Capture the cell that displays the provided text and extract its (x, y) central coordinate. 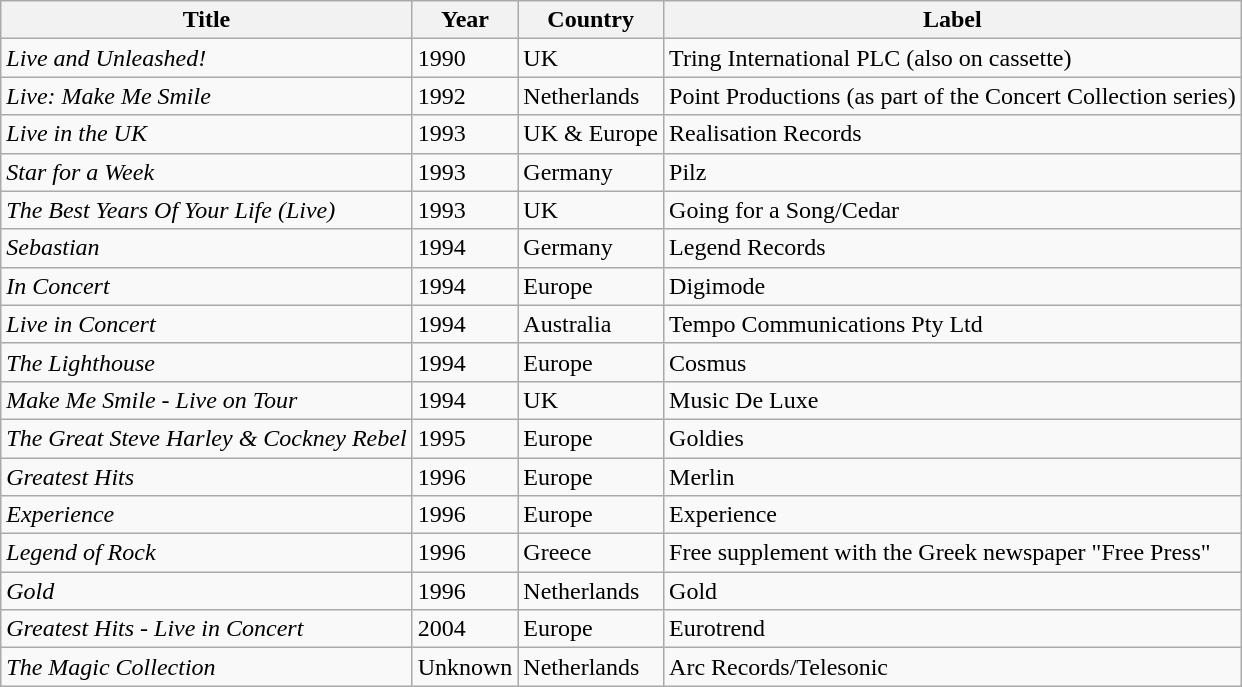
Greatest Hits - Live in Concert (206, 629)
Realisation Records (953, 134)
Label (953, 20)
1990 (465, 58)
1992 (465, 96)
Pilz (953, 172)
Point Productions (as part of the Concert Collection series) (953, 96)
2004 (465, 629)
Live in the UK (206, 134)
Sebastian (206, 248)
The Best Years Of Your Life (Live) (206, 210)
Legend of Rock (206, 553)
Digimode (953, 286)
The Great Steve Harley & Cockney Rebel (206, 438)
Year (465, 20)
Title (206, 20)
Goldies (953, 438)
Greatest Hits (206, 477)
Tring International PLC (also on cassette) (953, 58)
Australia (591, 324)
Live: Make Me Smile (206, 96)
Live in Concert (206, 324)
Tempo Communications Pty Ltd (953, 324)
The Lighthouse (206, 362)
Going for a Song/Cedar (953, 210)
Live and Unleashed! (206, 58)
Merlin (953, 477)
Country (591, 20)
Star for a Week (206, 172)
1995 (465, 438)
Greece (591, 553)
Unknown (465, 667)
Free supplement with the Greek newspaper "Free Press" (953, 553)
Make Me Smile - Live on Tour (206, 400)
Legend Records (953, 248)
Music De Luxe (953, 400)
Eurotrend (953, 629)
Cosmus (953, 362)
Arc Records/Telesonic (953, 667)
The Magic Collection (206, 667)
In Concert (206, 286)
UK & Europe (591, 134)
